Locate the cell with the specified text and output its (X, Y) center coordinate. 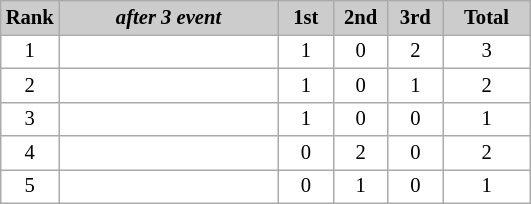
5 (30, 186)
3rd (416, 17)
2nd (360, 17)
Rank (30, 17)
1st (306, 17)
after 3 event (169, 17)
4 (30, 153)
Total (487, 17)
